Identify which cell holds the provided text, then report its (X, Y) central coordinate. 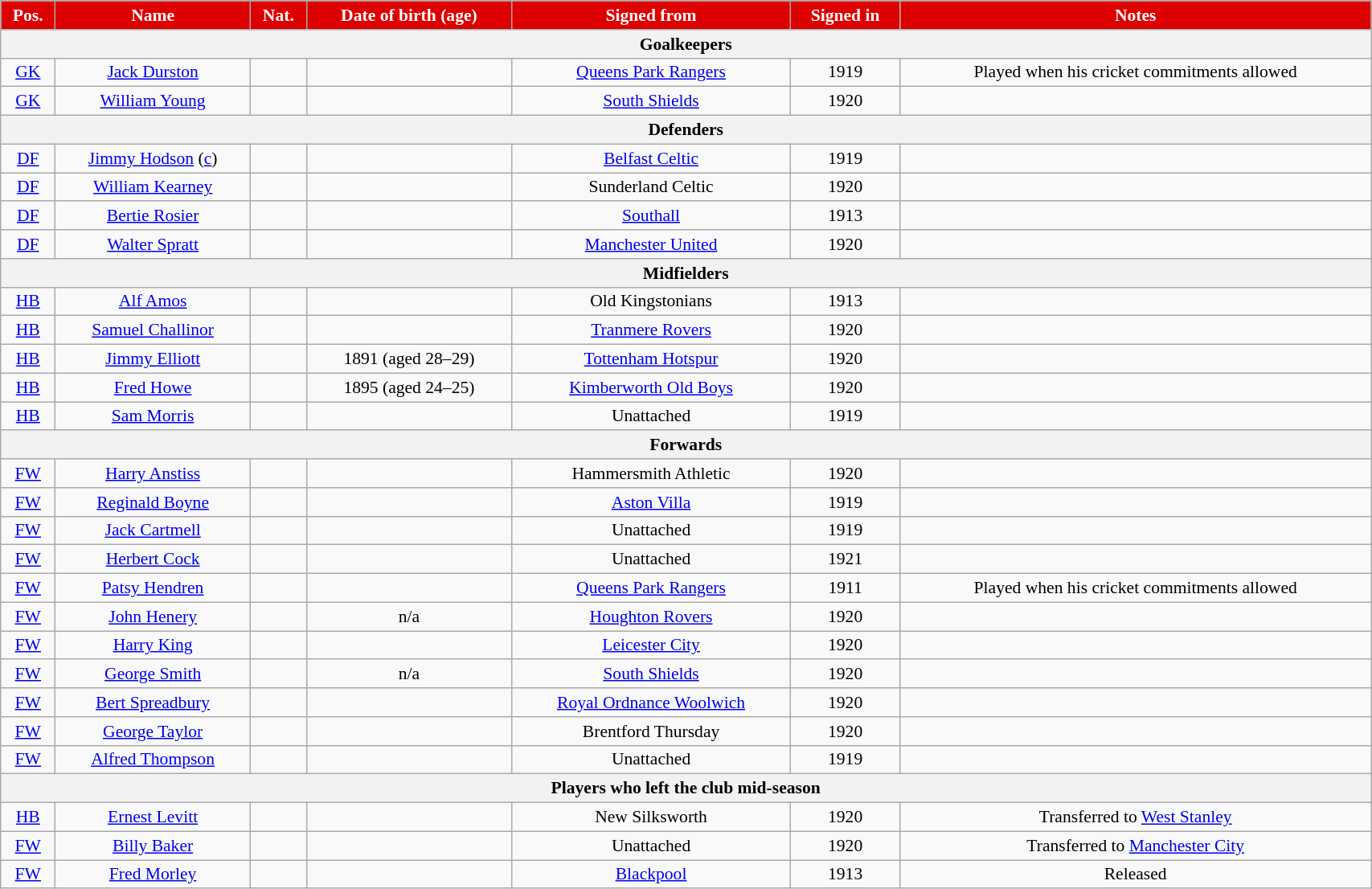
Name (153, 15)
Alfred Thompson (153, 760)
Bertie Rosier (153, 216)
Pos. (28, 15)
Date of birth (age) (408, 15)
Harry King (153, 645)
Belfast Celtic (651, 158)
Released (1136, 875)
Samuel Challinor (153, 330)
1891 (aged 28–29) (408, 359)
Jimmy Elliott (153, 359)
Hammersmith Athletic (651, 473)
Leicester City (651, 645)
Herbert Cock (153, 559)
1911 (845, 588)
Southall (651, 216)
Midfielders (686, 273)
John Henery (153, 617)
Alf Amos (153, 301)
William Kearney (153, 187)
Billy Baker (153, 846)
Fred Morley (153, 875)
Goalkeepers (686, 44)
Walter Spratt (153, 244)
Aston Villa (651, 502)
Jack Cartmell (153, 531)
Fred Howe (153, 387)
New Silksworth (651, 817)
Jack Durston (153, 72)
Kimberworth Old Boys (651, 387)
Transferred to Manchester City (1136, 846)
Manchester United (651, 244)
Signed in (845, 15)
George Taylor (153, 731)
1921 (845, 559)
Bert Spreadbury (153, 703)
Tranmere Rovers (651, 330)
1895 (aged 24–25) (408, 387)
Signed from (651, 15)
Jimmy Hodson (c) (153, 158)
Nat. (278, 15)
Brentford Thursday (651, 731)
Blackpool (651, 875)
Old Kingstonians (651, 301)
Defenders (686, 130)
William Young (153, 101)
Royal Ordnance Woolwich (651, 703)
Houghton Rovers (651, 617)
Sunderland Celtic (651, 187)
Reginald Boyne (153, 502)
Harry Anstiss (153, 473)
Notes (1136, 15)
Ernest Levitt (153, 817)
Tottenham Hotspur (651, 359)
Players who left the club mid-season (686, 789)
Forwards (686, 445)
Transferred to West Stanley (1136, 817)
Patsy Hendren (153, 588)
Sam Morris (153, 416)
George Smith (153, 674)
